Find where the given text appears and provide that cell's center as (X, Y) coordinate. 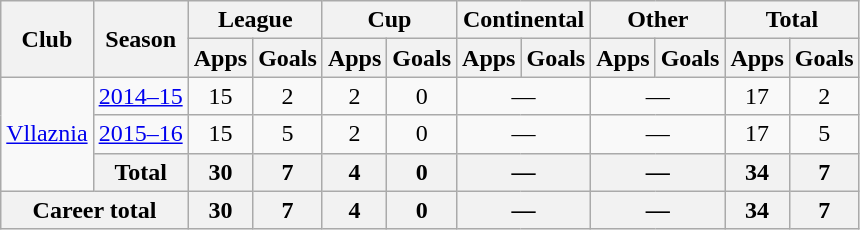
League (255, 20)
Club (47, 39)
Continental (524, 20)
Other (658, 20)
Vllaznia (47, 134)
2015–16 (140, 134)
Season (140, 39)
Career total (94, 210)
2014–15 (140, 96)
Cup (389, 20)
